Pinpoint the cell where the given text exists, returning its (x, y) midpoint coordinate. 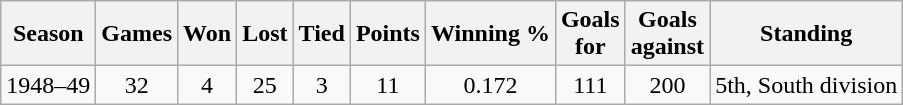
111 (590, 85)
32 (137, 85)
Won (208, 34)
Goalsagainst (667, 34)
Games (137, 34)
11 (388, 85)
200 (667, 85)
3 (322, 85)
Standing (806, 34)
25 (265, 85)
Points (388, 34)
Winning % (490, 34)
Season (48, 34)
0.172 (490, 85)
Goalsfor (590, 34)
4 (208, 85)
1948–49 (48, 85)
Lost (265, 34)
Tied (322, 34)
5th, South division (806, 85)
